Extract the [x, y] coordinate from the center of the cell holding the provided text.  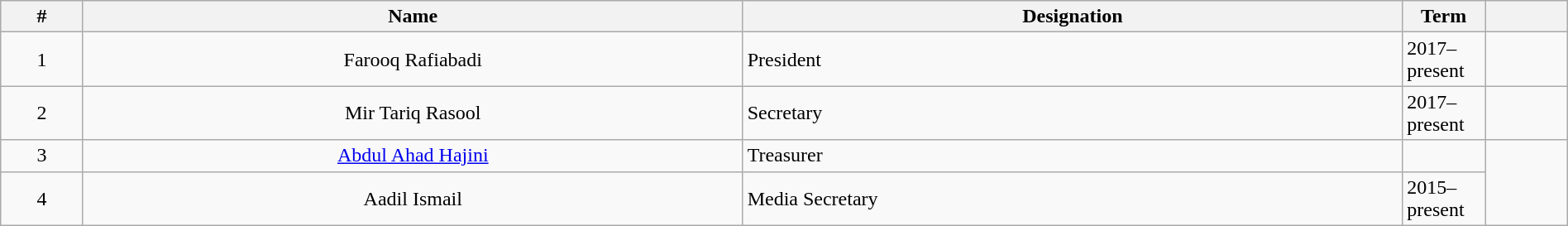
# [42, 17]
3 [42, 156]
Term [1444, 17]
2 [42, 113]
4 [42, 199]
President [1073, 60]
Treasurer [1073, 156]
1 [42, 60]
Abdul Ahad Hajini [413, 156]
Farooq Rafiabadi [413, 60]
Secretary [1073, 113]
2015–present [1444, 199]
Aadil Ismail [413, 199]
Designation [1073, 17]
Name [413, 17]
Media Secretary [1073, 199]
Mir Tariq Rasool [413, 113]
